Return the [x, y] coordinate for the center point of the cell that contains the specified text.  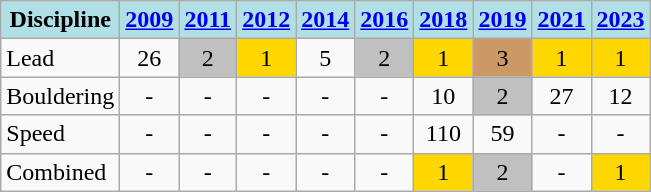
2012 [266, 20]
Speed [60, 134]
Discipline [60, 20]
2011 [208, 20]
27 [562, 96]
3 [502, 58]
2016 [384, 20]
12 [620, 96]
Bouldering [60, 96]
2018 [444, 20]
2019 [502, 20]
2009 [150, 20]
2014 [326, 20]
Lead [60, 58]
10 [444, 96]
5 [326, 58]
110 [444, 134]
2021 [562, 20]
2023 [620, 20]
59 [502, 134]
26 [150, 58]
Combined [60, 172]
